Locate the cell with the specified text and output its (X, Y) center coordinate. 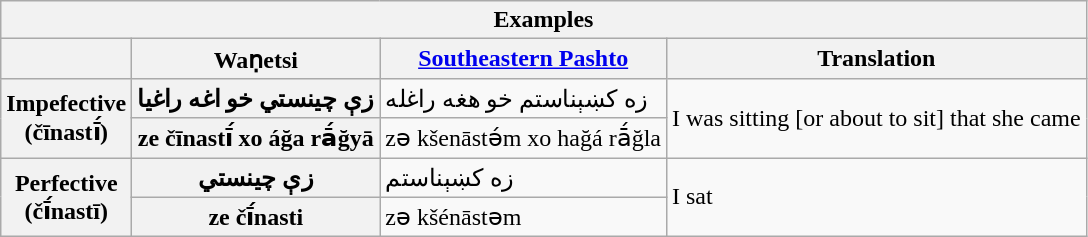
Impefective(čīnastī́) (66, 118)
Translation (876, 59)
I was sitting [or about to sit] that she came (876, 118)
زه کښېناستم خو هغه راغله (524, 98)
ze čī́nasti (256, 217)
Perfective(čī́nastī) (66, 198)
I sat (876, 198)
زې چينستي خو اغه راغيا (256, 98)
Waṇetsi (256, 59)
زه کښېناستم (524, 178)
Southeastern Pashto (524, 59)
zə kšénāstəm (524, 217)
ze čīnastī́ xo áğa rā́ğyā (256, 138)
Examples (544, 20)
زې چينستي (256, 178)
zə kšenāstə́m xo hağá rā́ğla (524, 138)
